Locate the cell with the specified text and output its [X, Y] center coordinate. 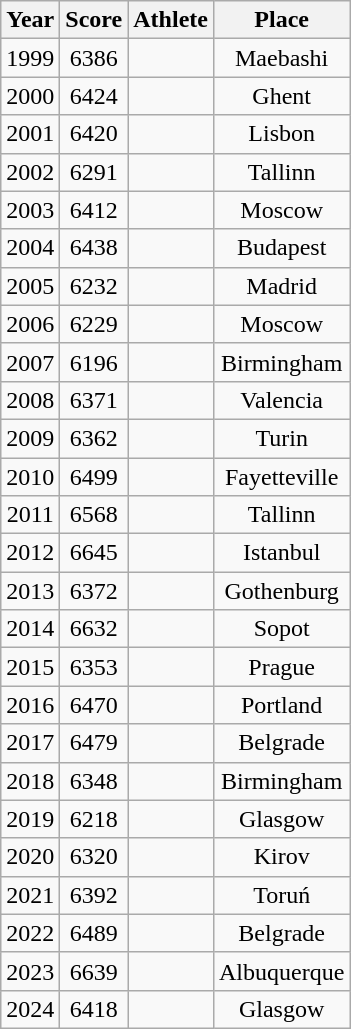
2015 [30, 667]
6392 [94, 895]
2022 [30, 933]
2018 [30, 781]
Fayetteville [281, 477]
Istanbul [281, 553]
6639 [94, 971]
6632 [94, 629]
Score [94, 20]
2009 [30, 438]
6348 [94, 781]
6499 [94, 477]
6568 [94, 515]
2014 [30, 629]
2023 [30, 971]
Prague [281, 667]
6386 [94, 58]
2003 [30, 210]
1999 [30, 58]
Valencia [281, 400]
6229 [94, 324]
Gothenburg [281, 591]
Ghent [281, 96]
6232 [94, 286]
2007 [30, 362]
Sopot [281, 629]
Portland [281, 705]
Year [30, 20]
Toruń [281, 895]
6479 [94, 743]
6424 [94, 96]
2019 [30, 819]
6412 [94, 210]
6320 [94, 857]
6196 [94, 362]
2013 [30, 591]
2006 [30, 324]
2000 [30, 96]
2017 [30, 743]
2012 [30, 553]
Place [281, 20]
2002 [30, 172]
Kirov [281, 857]
6418 [94, 1009]
2016 [30, 705]
6645 [94, 553]
6353 [94, 667]
2004 [30, 248]
Lisbon [281, 134]
2008 [30, 400]
6420 [94, 134]
6218 [94, 819]
Madrid [281, 286]
6489 [94, 933]
2024 [30, 1009]
2020 [30, 857]
6372 [94, 591]
2010 [30, 477]
6291 [94, 172]
6362 [94, 438]
Budapest [281, 248]
2021 [30, 895]
2011 [30, 515]
Athlete [171, 20]
6371 [94, 400]
Turin [281, 438]
6470 [94, 705]
6438 [94, 248]
2005 [30, 286]
Albuquerque [281, 971]
2001 [30, 134]
Maebashi [281, 58]
